Extract the [X, Y] coordinate from the center of the cell holding the provided text.  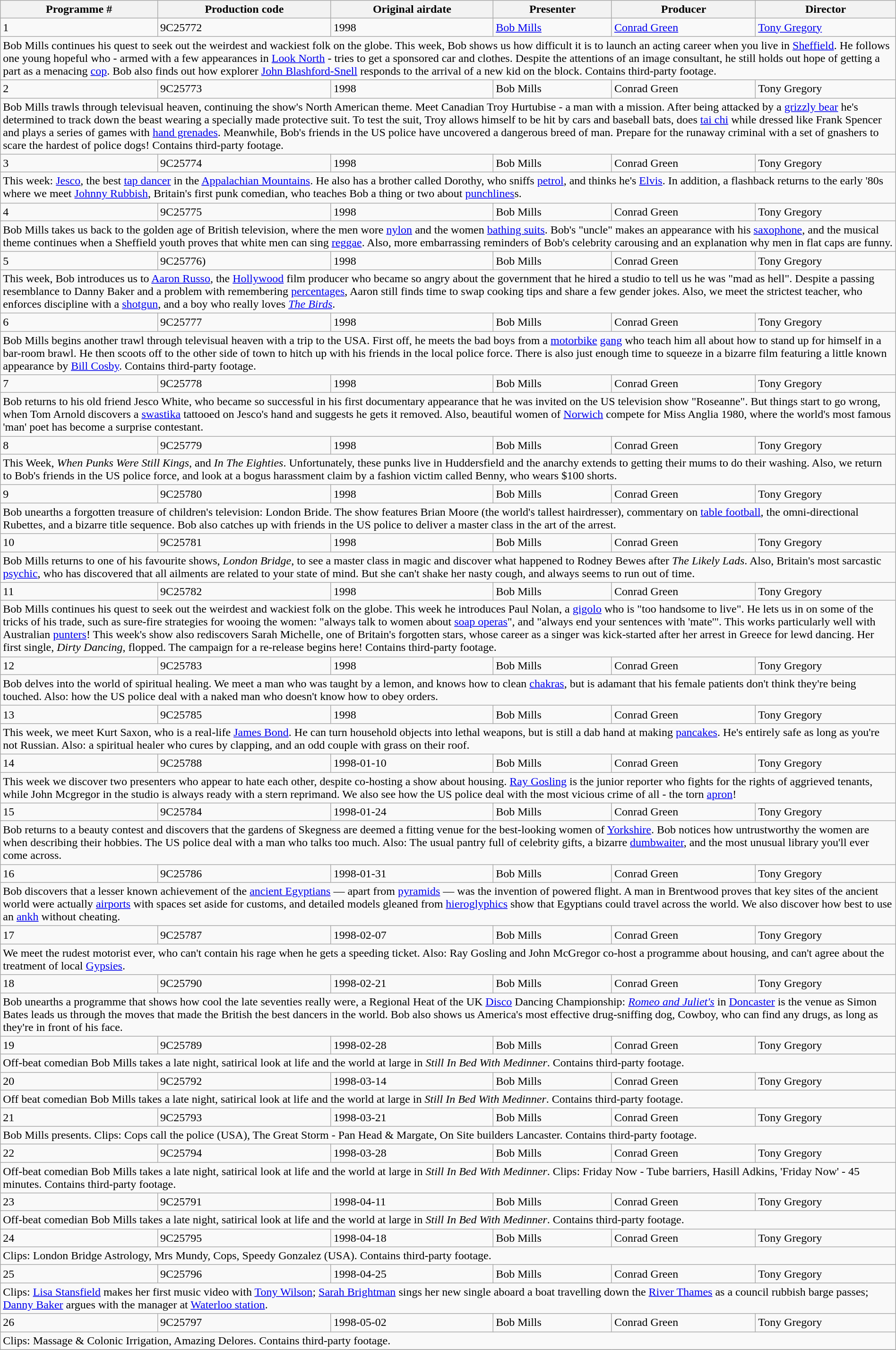
12 [79, 666]
1998-03-14 [412, 1081]
9C25776) [245, 260]
9C25784 [245, 812]
Presenter [553, 9]
Director [826, 9]
9C25777 [245, 322]
9C25786 [245, 874]
5 [79, 260]
9C25793 [245, 1117]
20 [79, 1081]
25 [79, 1274]
17 [79, 935]
9C25791 [245, 1202]
24 [79, 1238]
1998-04-18 [412, 1238]
9C25792 [245, 1081]
Original airdate [412, 9]
15 [79, 812]
6 [79, 322]
1998-03-28 [412, 1153]
1998-01-31 [412, 874]
9C25790 [245, 984]
2 [79, 89]
9C25778 [245, 384]
7 [79, 384]
1998-03-21 [412, 1117]
1998-01-24 [412, 812]
18 [79, 984]
9C25797 [245, 1323]
16 [79, 874]
Clips: Massage & Colonic Irrigation, Amazing Delores. Contains third-party footage. [448, 1341]
9C25785 [245, 714]
21 [79, 1117]
3 [79, 163]
1998-05-02 [412, 1323]
4 [79, 212]
9 [79, 494]
9C25788 [245, 763]
9C25787 [245, 935]
Clips: London Bridge Astrology, Mrs Mundy, Cops, Speedy Gonzalez (USA). Contains third-party footage. [448, 1256]
1998-02-28 [412, 1045]
1998-04-25 [412, 1274]
22 [79, 1153]
23 [79, 1202]
11 [79, 591]
19 [79, 1045]
9C25775 [245, 212]
9C25774 [245, 163]
1998-04-11 [412, 1202]
1 [79, 27]
9C25773 [245, 89]
13 [79, 714]
9C25780 [245, 494]
9C25796 [245, 1274]
26 [79, 1323]
9C25783 [245, 666]
9C25772 [245, 27]
9C25789 [245, 1045]
1998-02-07 [412, 935]
9C25781 [245, 543]
9C25794 [245, 1153]
9C25782 [245, 591]
Producer [683, 9]
8 [79, 445]
1998-02-21 [412, 984]
Programme # [79, 9]
Production code [245, 9]
9C25779 [245, 445]
14 [79, 763]
10 [79, 543]
9C25795 [245, 1238]
1998-01-10 [412, 763]
